Provide the [x, y] coordinate of the cell's center where the given text is located.  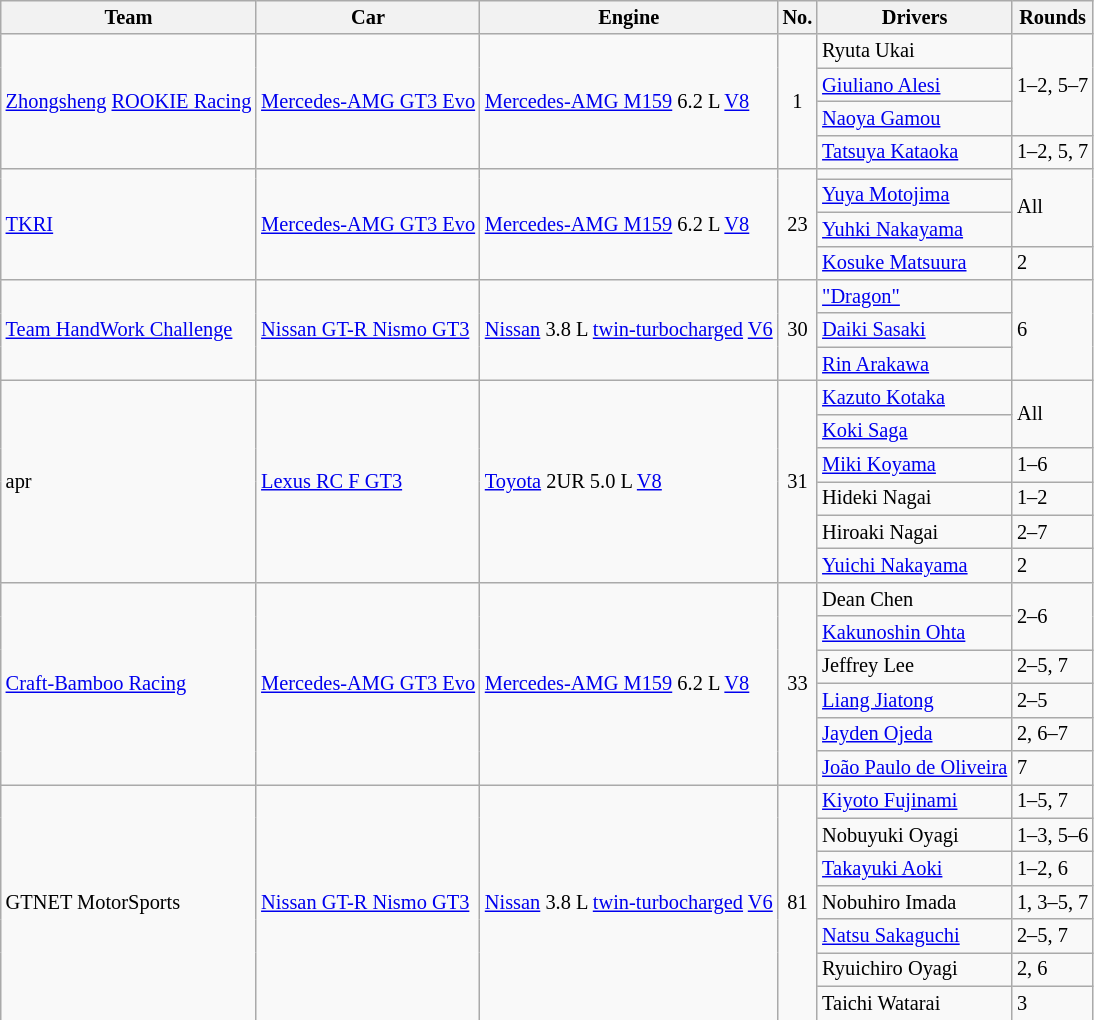
Ryuichiro Oyagi [914, 969]
Kazuto Kotaka [914, 397]
Natsu Sakaguchi [914, 936]
Nobuyuki Oyagi [914, 835]
1–2, 5–7 [1052, 84]
23 [798, 224]
2–5 [1052, 700]
Team [128, 17]
Yuya Motojima [914, 195]
Drivers [914, 17]
3 [1052, 1003]
2, 6–7 [1052, 734]
Koki Saga [914, 431]
Yuichi Nakayama [914, 565]
Liang Jiatong [914, 700]
1 [798, 102]
Hideki Nagai [914, 498]
31 [798, 481]
Nobuhiro Imada [914, 902]
apr [128, 481]
Craft-Bamboo Racing [128, 683]
2, 6 [1052, 969]
2–6 [1052, 616]
Rounds [1052, 17]
Team HandWork Challenge [128, 330]
Taichi Watarai [914, 1003]
Miki Koyama [914, 465]
Daiki Sasaki [914, 330]
Ryuta Ukai [914, 51]
81 [798, 902]
Kosuke Matsuura [914, 263]
Rin Arakawa [914, 364]
Engine [629, 17]
Hiroaki Nagai [914, 532]
7 [1052, 767]
Yuhki Nakayama [914, 229]
30 [798, 330]
6 [1052, 330]
Naoya Gamou [914, 118]
Dean Chen [914, 599]
Toyota 2UR 5.0 L V8 [629, 481]
TKRI [128, 224]
1–2, 6 [1052, 868]
Kiyoto Fujinami [914, 801]
Takayuki Aoki [914, 868]
Kakunoshin Ohta [914, 633]
Jeffrey Lee [914, 666]
GTNET MotorSports [128, 902]
2–7 [1052, 532]
"Dragon" [914, 296]
1–5, 7 [1052, 801]
No. [798, 17]
1–2 [1052, 498]
Giuliano Alesi [914, 85]
Tatsuya Kataoka [914, 152]
1–2, 5, 7 [1052, 152]
1, 3–5, 7 [1052, 902]
Car [368, 17]
Lexus RC F GT3 [368, 481]
1–6 [1052, 465]
1–3, 5–6 [1052, 835]
Jayden Ojeda [914, 734]
Zhongsheng ROOKIE Racing [128, 102]
33 [798, 683]
João Paulo de Oliveira [914, 767]
